Scan for the cell matching the given text and deliver its (x, y) coordinate at center. 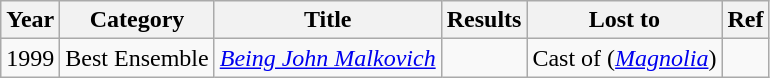
Being John Malkovich (328, 58)
Best Ensemble (137, 58)
Cast of (Magnolia) (624, 58)
Results (484, 20)
Title (328, 20)
Ref (746, 20)
1999 (30, 58)
Year (30, 20)
Lost to (624, 20)
Category (137, 20)
